Capture the cell that displays the provided text and extract its [X, Y] central coordinate. 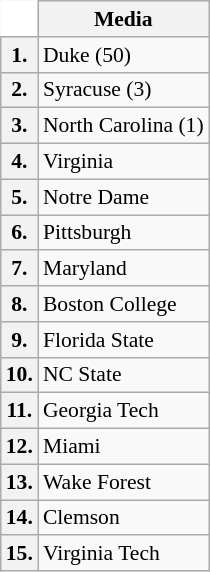
15. [20, 554]
4. [20, 162]
6. [20, 233]
13. [20, 482]
Media [124, 19]
Miami [124, 447]
1. [20, 55]
Wake Forest [124, 482]
3. [20, 126]
Georgia Tech [124, 411]
2. [20, 90]
11. [20, 411]
9. [20, 340]
Duke (50) [124, 55]
10. [20, 375]
Virginia Tech [124, 554]
Clemson [124, 518]
Virginia [124, 162]
7. [20, 269]
NC State [124, 375]
12. [20, 447]
5. [20, 197]
Syracuse (3) [124, 90]
Notre Dame [124, 197]
Boston College [124, 304]
14. [20, 518]
Pittsburgh [124, 233]
Florida State [124, 340]
8. [20, 304]
North Carolina (1) [124, 126]
Maryland [124, 269]
